Identify which cell holds the provided text, then report its (x, y) central coordinate. 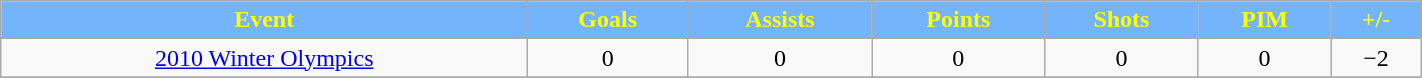
Shots (1121, 20)
Points (958, 20)
Assists (780, 20)
2010 Winter Olympics (264, 58)
PIM (1264, 20)
+/- (1376, 20)
−2 (1376, 58)
Goals (608, 20)
Event (264, 20)
